From the cell containing the given text, extract its center point as (x, y) coordinate. 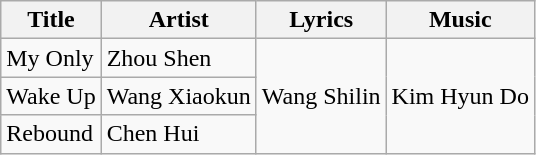
Kim Hyun Do (460, 96)
Artist (178, 20)
My Only (51, 58)
Lyrics (321, 20)
Music (460, 20)
Rebound (51, 134)
Chen Hui (178, 134)
Title (51, 20)
Zhou Shen (178, 58)
Wang Shilin (321, 96)
Wang Xiaokun (178, 96)
Wake Up (51, 96)
